Detect which cell encompasses the target text, then output its (x, y) center coordinate. 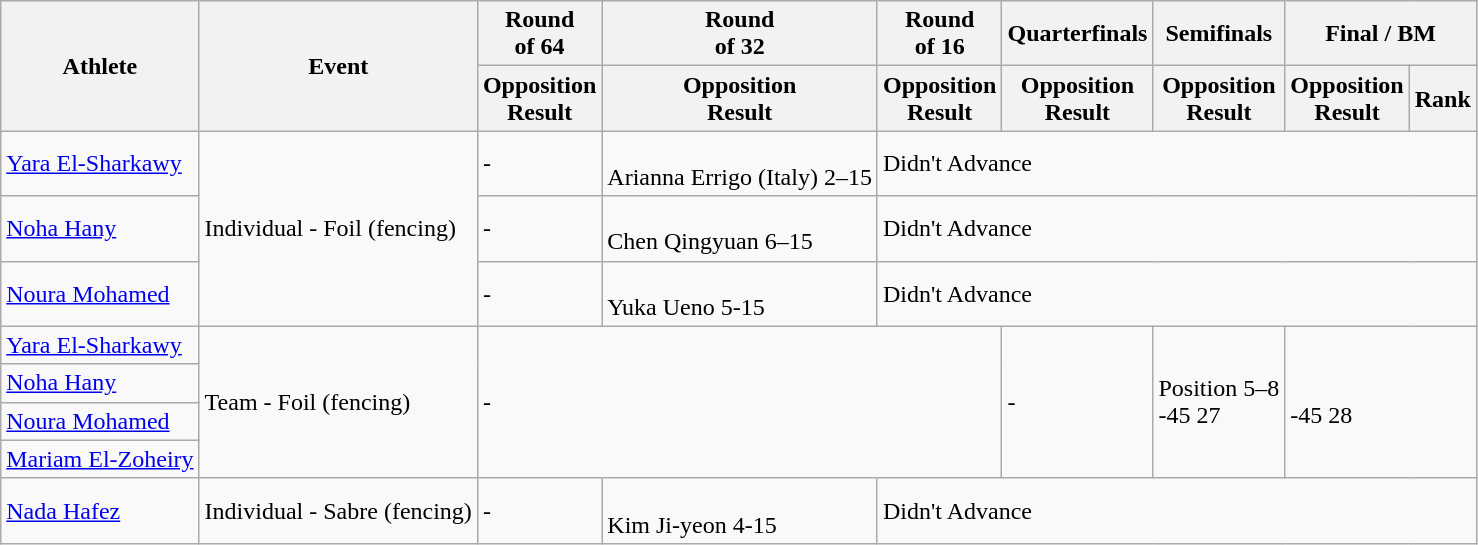
Roundof 32 (740, 34)
Nada Hafez (100, 510)
Final / BM (1381, 34)
Semifinals (1219, 34)
Roundof 16 (939, 34)
Team - Foil (fencing) (338, 402)
Chen Qingyuan 6–15 (740, 228)
Rank (1442, 98)
Quarterfinals (1078, 34)
Individual - Sabre (fencing) (338, 510)
Individual - Foil (fencing) (338, 228)
Arianna Errigo (Italy) 2–15 (740, 164)
Event (338, 66)
Mariam El-Zoheiry (100, 459)
Roundof 64 (539, 34)
Yuka Ueno 5-15 (740, 294)
-45 28 (1381, 402)
Kim Ji-yeon 4-15 (740, 510)
Athlete (100, 66)
Position 5–8 -45 27 (1219, 402)
